Search for the cell housing the specified text and yield its (X, Y) center coordinate. 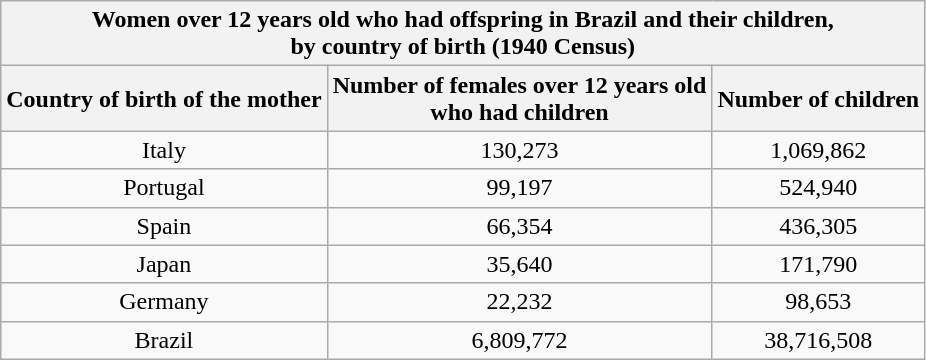
98,653 (818, 302)
Number of females over 12 years old who had children (520, 98)
Country of birth of the mother (164, 98)
130,273 (520, 150)
Number of children (818, 98)
Italy (164, 150)
Spain (164, 226)
Germany (164, 302)
66,354 (520, 226)
Women over 12 years old who had offspring in Brazil and their children, by country of birth (1940 Census) (463, 34)
1,069,862 (818, 150)
38,716,508 (818, 340)
171,790 (818, 264)
Brazil (164, 340)
35,640 (520, 264)
6,809,772 (520, 340)
Japan (164, 264)
22,232 (520, 302)
524,940 (818, 188)
99,197 (520, 188)
Portugal (164, 188)
436,305 (818, 226)
